From the cell containing the given text, extract its center point as [X, Y] coordinate. 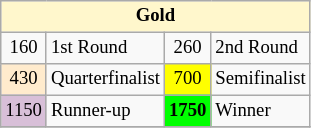
700 [187, 80]
260 [187, 48]
2nd Round [260, 48]
160 [24, 48]
430 [24, 80]
Semifinalist [260, 80]
Gold [156, 16]
1150 [24, 112]
Runner-up [105, 112]
Quarterfinalist [105, 80]
Winner [260, 112]
1750 [187, 112]
1st Round [105, 48]
